Find where the given text appears and provide that cell's center as (x, y) coordinate. 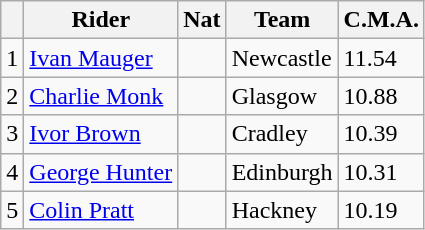
3 (12, 134)
4 (12, 172)
Newcastle (282, 58)
Cradley (282, 134)
George Hunter (101, 172)
Ivor Brown (101, 134)
10.88 (381, 96)
1 (12, 58)
Charlie Monk (101, 96)
11.54 (381, 58)
10.31 (381, 172)
Hackney (282, 210)
5 (12, 210)
Colin Pratt (101, 210)
Glasgow (282, 96)
Rider (101, 20)
C.M.A. (381, 20)
10.39 (381, 134)
Team (282, 20)
Edinburgh (282, 172)
10.19 (381, 210)
Nat (202, 20)
2 (12, 96)
Ivan Mauger (101, 58)
